Return (x, y) of the center of cell containing provided text 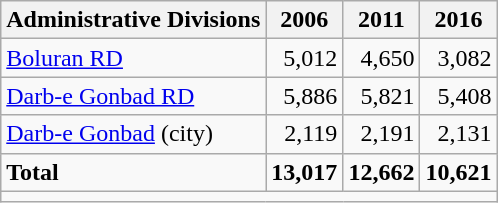
2011 (382, 20)
Total (134, 172)
Boluran RD (134, 58)
2016 (458, 20)
2,119 (304, 134)
12,662 (382, 172)
10,621 (458, 172)
2,131 (458, 134)
2006 (304, 20)
5,012 (304, 58)
3,082 (458, 58)
Darb-e Gonbad (city) (134, 134)
Darb-e Gonbad RD (134, 96)
5,821 (382, 96)
Administrative Divisions (134, 20)
5,886 (304, 96)
5,408 (458, 96)
13,017 (304, 172)
2,191 (382, 134)
4,650 (382, 58)
